Output the (x, y) coordinate of the center of the cell containing the given text.  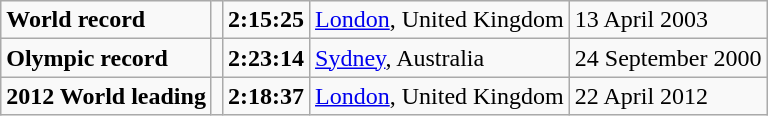
2012 World leading (106, 96)
2:18:37 (266, 96)
Olympic record (106, 58)
Sydney, Australia (440, 58)
13 April 2003 (668, 20)
24 September 2000 (668, 58)
World record (106, 20)
2:15:25 (266, 20)
2:23:14 (266, 58)
22 April 2012 (668, 96)
